Provide the [X, Y] coordinate of the cell's center where the given text is located.  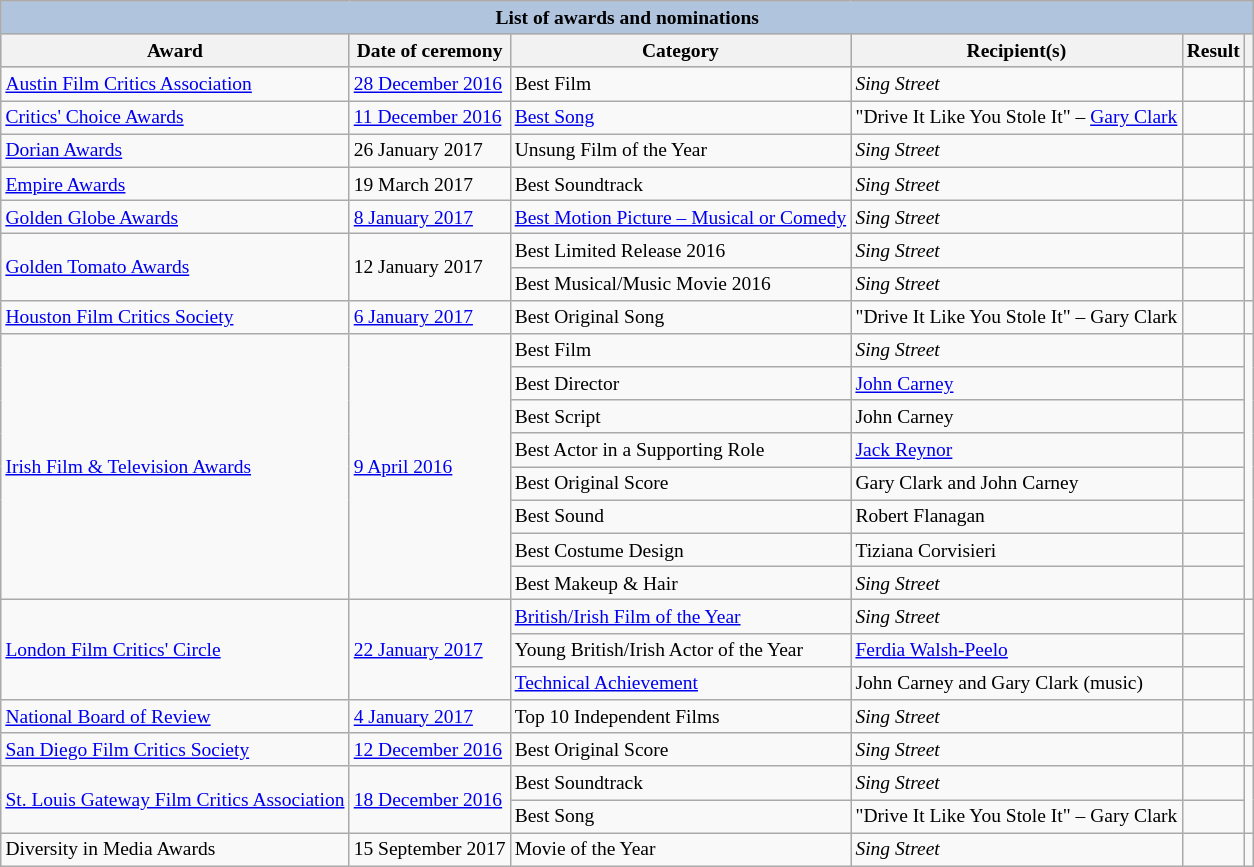
John Carney and Gary Clark (music) [1016, 682]
Irish Film & Television Awards [175, 467]
Houston Film Critics Society [175, 316]
Best Script [680, 416]
Austin Film Critics Association [175, 84]
Golden Globe Awards [175, 216]
Result [1213, 50]
Empire Awards [175, 184]
Unsung Film of the Year [680, 150]
Young British/Irish Actor of the Year [680, 650]
Dorian Awards [175, 150]
4 January 2017 [430, 716]
Robert Flanagan [1016, 516]
Best Director [680, 384]
9 April 2016 [430, 467]
12 January 2017 [430, 268]
Best Limited Release 2016 [680, 250]
Tiziana Corvisieri [1016, 550]
Best Musical/Music Movie 2016 [680, 284]
Best Makeup & Hair [680, 584]
Movie of the Year [680, 850]
Top 10 Independent Films [680, 716]
Technical Achievement [680, 682]
Golden Tomato Awards [175, 268]
11 December 2016 [430, 118]
List of awards and nominations [628, 18]
National Board of Review [175, 716]
Date of ceremony [430, 50]
Critics' Choice Awards [175, 118]
12 December 2016 [430, 750]
Best Original Song [680, 316]
Best Motion Picture – Musical or Comedy [680, 216]
London Film Critics' Circle [175, 650]
18 December 2016 [430, 800]
22 January 2017 [430, 650]
Category [680, 50]
19 March 2017 [430, 184]
28 December 2016 [430, 84]
26 January 2017 [430, 150]
Best Sound [680, 516]
Diversity in Media Awards [175, 850]
Ferdia Walsh-Peelo [1016, 650]
8 January 2017 [430, 216]
6 January 2017 [430, 316]
Award [175, 50]
15 September 2017 [430, 850]
British/Irish Film of the Year [680, 616]
San Diego Film Critics Society [175, 750]
Best Actor in a Supporting Role [680, 450]
Recipient(s) [1016, 50]
Best Costume Design [680, 550]
Jack Reynor [1016, 450]
Gary Clark and John Carney [1016, 484]
St. Louis Gateway Film Critics Association [175, 800]
